Determine the (x, y) coordinate at the center of the cell enclosing the given text.  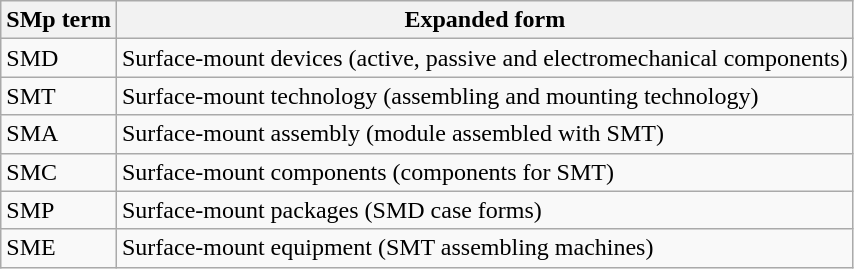
SMD (59, 58)
SMT (59, 96)
Surface-mount equipment (SMT assembling machines) (484, 248)
SME (59, 248)
Surface-mount packages (SMD case forms) (484, 210)
Surface-mount assembly (module assembled with SMT) (484, 134)
Surface-mount components (components for SMT) (484, 172)
Surface-mount technology (assembling and mounting technology) (484, 96)
Surface-mount devices (active, passive and electromechanical components) (484, 58)
SMp term (59, 20)
SMP (59, 210)
SMC (59, 172)
SMA (59, 134)
Expanded form (484, 20)
